Find where the given text appears and provide that cell's center as [X, Y] coordinate. 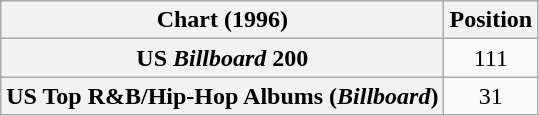
Position [491, 20]
Chart (1996) [222, 20]
31 [491, 96]
US Top R&B/Hip-Hop Albums (Billboard) [222, 96]
US Billboard 200 [222, 58]
111 [491, 58]
